For the text-containing cell, return its midpoint in (X, Y) coordinate format. 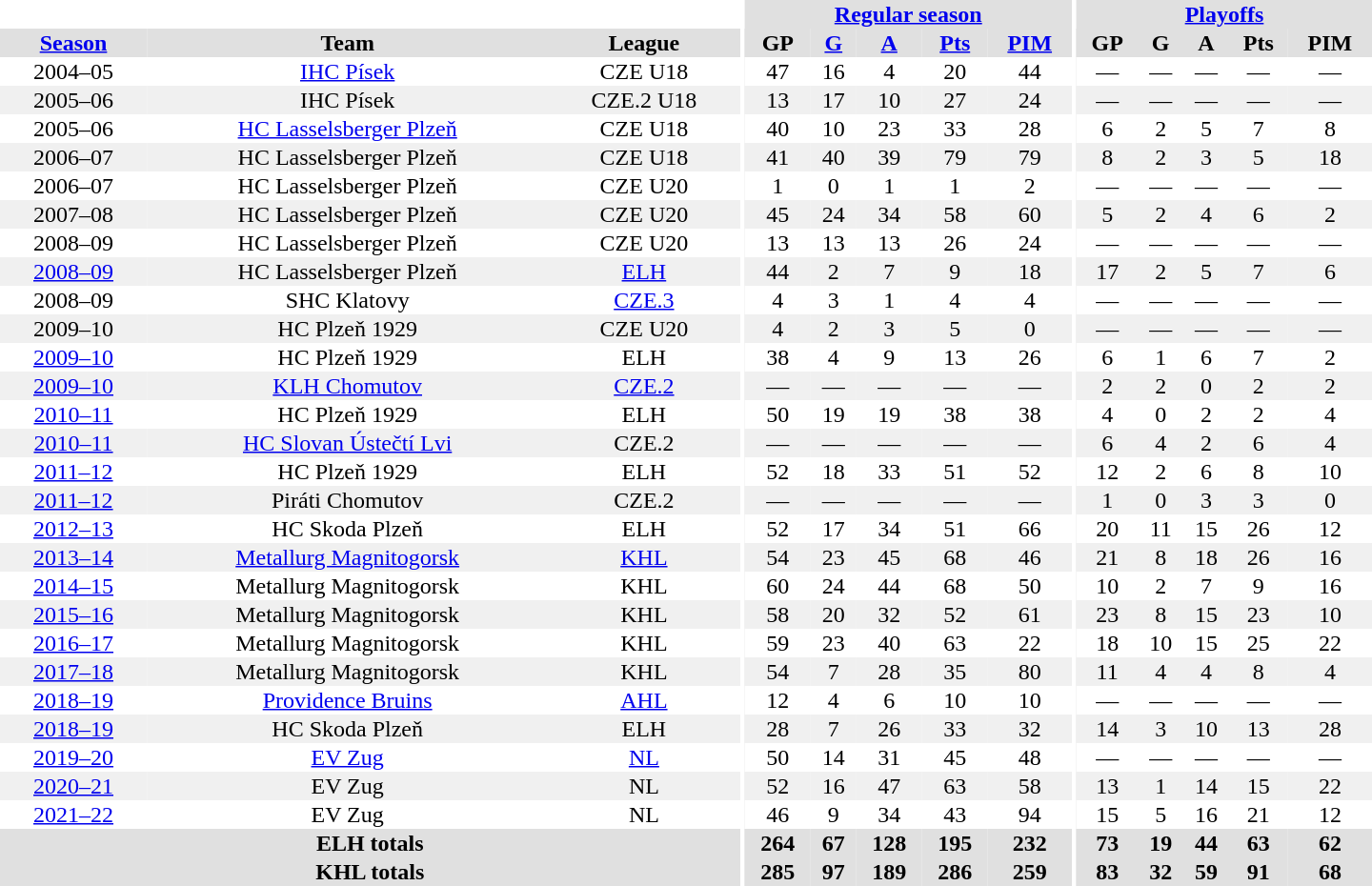
35 (955, 672)
43 (955, 815)
2021–22 (73, 815)
94 (1030, 815)
2019–20 (73, 757)
2015–16 (73, 614)
285 (777, 872)
2004–05 (73, 71)
2017–18 (73, 672)
61 (1030, 614)
39 (890, 157)
Season (73, 43)
97 (834, 872)
73 (1107, 843)
Regular season (909, 14)
KLH Chomutov (347, 386)
195 (955, 843)
KHL totals (370, 872)
ELH totals (370, 843)
83 (1107, 872)
Providence Bruins (347, 700)
48 (1030, 757)
66 (1030, 529)
31 (890, 757)
Team (347, 43)
2012–13 (73, 529)
CZE.2 U18 (644, 100)
264 (777, 843)
41 (777, 157)
128 (890, 843)
League (644, 43)
2016–17 (73, 643)
259 (1030, 872)
2020–21 (73, 786)
2013–14 (73, 557)
67 (834, 843)
SHC Klatovy (347, 300)
91 (1259, 872)
HC Slovan Ústečtí Lvi (347, 443)
80 (1030, 672)
2014–15 (73, 586)
286 (955, 872)
AHL (644, 700)
232 (1030, 843)
62 (1330, 843)
CZE.3 (644, 300)
Playoffs (1224, 14)
27 (955, 100)
25 (1259, 643)
Piráti Chomutov (347, 500)
189 (890, 872)
2007–08 (73, 214)
